Scan for the cell matching the given text and deliver its [x, y] coordinate at center. 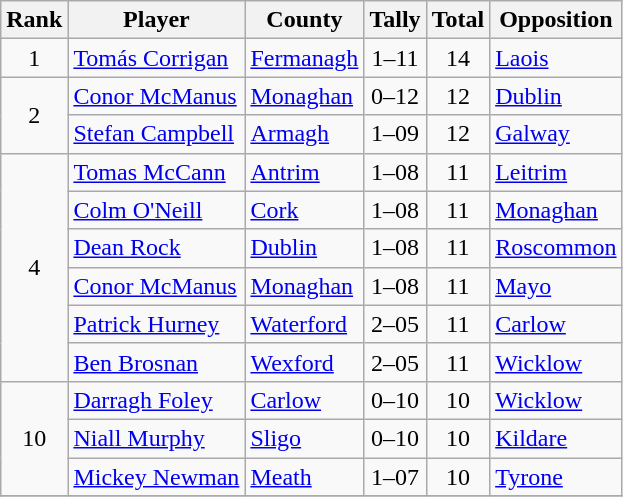
2 [34, 115]
Ben Brosnan [156, 362]
Rank [34, 20]
4 [34, 267]
Waterford [304, 324]
Fermanagh [304, 58]
Tyrone [556, 477]
Patrick Hurney [156, 324]
Niall Murphy [156, 438]
1–11 [395, 58]
1 [34, 58]
Kildare [556, 438]
Sligo [304, 438]
Stefan Campbell [156, 134]
Armagh [304, 134]
0–12 [395, 96]
Darragh Foley [156, 400]
Tally [395, 20]
Laois [556, 58]
Opposition [556, 20]
14 [458, 58]
Total [458, 20]
Mickey Newman [156, 477]
Tomas McCann [156, 172]
Dean Rock [156, 248]
Player [156, 20]
1–07 [395, 477]
County [304, 20]
Antrim [304, 172]
Roscommon [556, 248]
Wexford [304, 362]
1–09 [395, 134]
Cork [304, 210]
Tomás Corrigan [156, 58]
Colm O'Neill [156, 210]
Meath [304, 477]
Galway [556, 134]
Leitrim [556, 172]
Mayo [556, 286]
